Pinpoint the cell where the given text exists, returning its (x, y) midpoint coordinate. 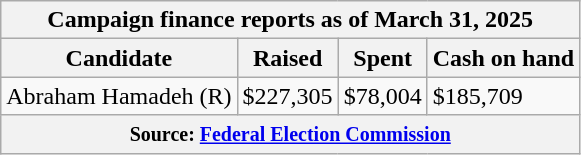
Spent (382, 58)
Raised (288, 58)
Candidate (119, 58)
Cash on hand (503, 58)
Abraham Hamadeh (R) (119, 96)
$227,305 (288, 96)
Source: Federal Election Commission (290, 134)
Campaign finance reports as of March 31, 2025 (290, 20)
$78,004 (382, 96)
$185,709 (503, 96)
